Locate the cell with the specified text and output its (X, Y) center coordinate. 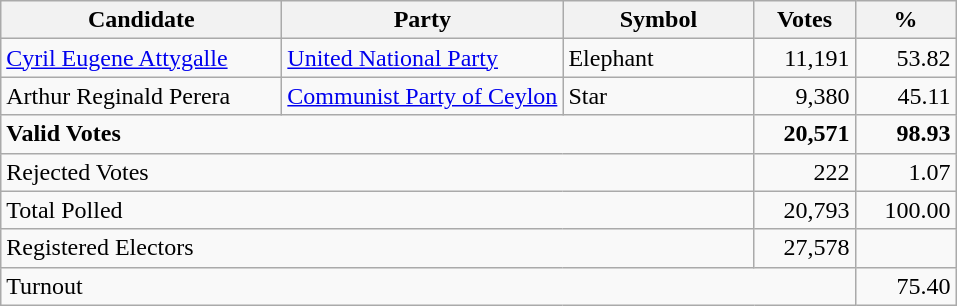
Valid Votes (378, 134)
Rejected Votes (378, 172)
Symbol (658, 20)
Elephant (658, 58)
20,793 (804, 210)
100.00 (906, 210)
United National Party (422, 58)
1.07 (906, 172)
Cyril Eugene Attygalle (142, 58)
Registered Electors (378, 248)
Party (422, 20)
Turnout (428, 286)
53.82 (906, 58)
Communist Party of Ceylon (422, 96)
11,191 (804, 58)
98.93 (906, 134)
Votes (804, 20)
27,578 (804, 248)
20,571 (804, 134)
222 (804, 172)
9,380 (804, 96)
Arthur Reginald Perera (142, 96)
Star (658, 96)
Total Polled (378, 210)
% (906, 20)
Candidate (142, 20)
75.40 (906, 286)
45.11 (906, 96)
